Return (X, Y) of the center of cell containing provided text 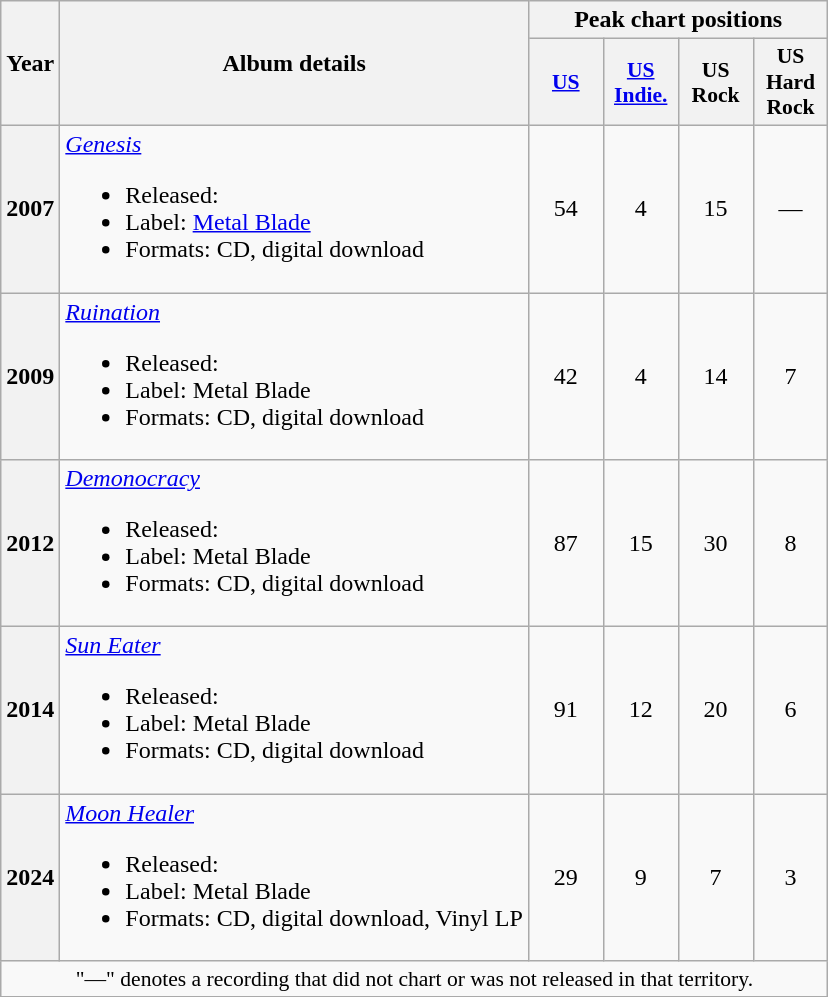
USRock (716, 82)
Album details (294, 64)
Sun EaterReleased: Label: Metal BladeFormats: CD, digital download (294, 710)
Year (30, 64)
US (566, 82)
42 (566, 376)
USIndie. (640, 82)
Moon HealerReleased: Label: Metal BladeFormats: CD, digital download, Vinyl LP (294, 878)
USHard Rock (790, 82)
2024 (30, 878)
8 (790, 544)
DemonocracyReleased: Label: Metal BladeFormats: CD, digital download (294, 544)
2009 (30, 376)
Peak chart positions (678, 20)
"—" denotes a recording that did not chart or was not released in that territory. (414, 979)
— (790, 208)
12 (640, 710)
29 (566, 878)
91 (566, 710)
RuinationReleased: Label: Metal BladeFormats: CD, digital download (294, 376)
30 (716, 544)
9 (640, 878)
2014 (30, 710)
20 (716, 710)
GenesisReleased: Label: Metal BladeFormats: CD, digital download (294, 208)
14 (716, 376)
54 (566, 208)
2007 (30, 208)
87 (566, 544)
6 (790, 710)
3 (790, 878)
2012 (30, 544)
